Provide the [X, Y] coordinate of the cell's center where the given text is located.  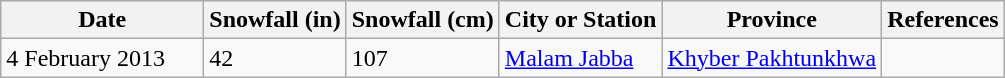
Province [772, 20]
Malam Jabba [580, 58]
42 [275, 58]
City or Station [580, 20]
Khyber Pakhtunkhwa [772, 58]
Date [102, 20]
References [944, 20]
Snowfall (cm) [422, 20]
107 [422, 58]
Snowfall (in) [275, 20]
4 February 2013 [102, 58]
